Return (X, Y) of the center of cell containing provided text 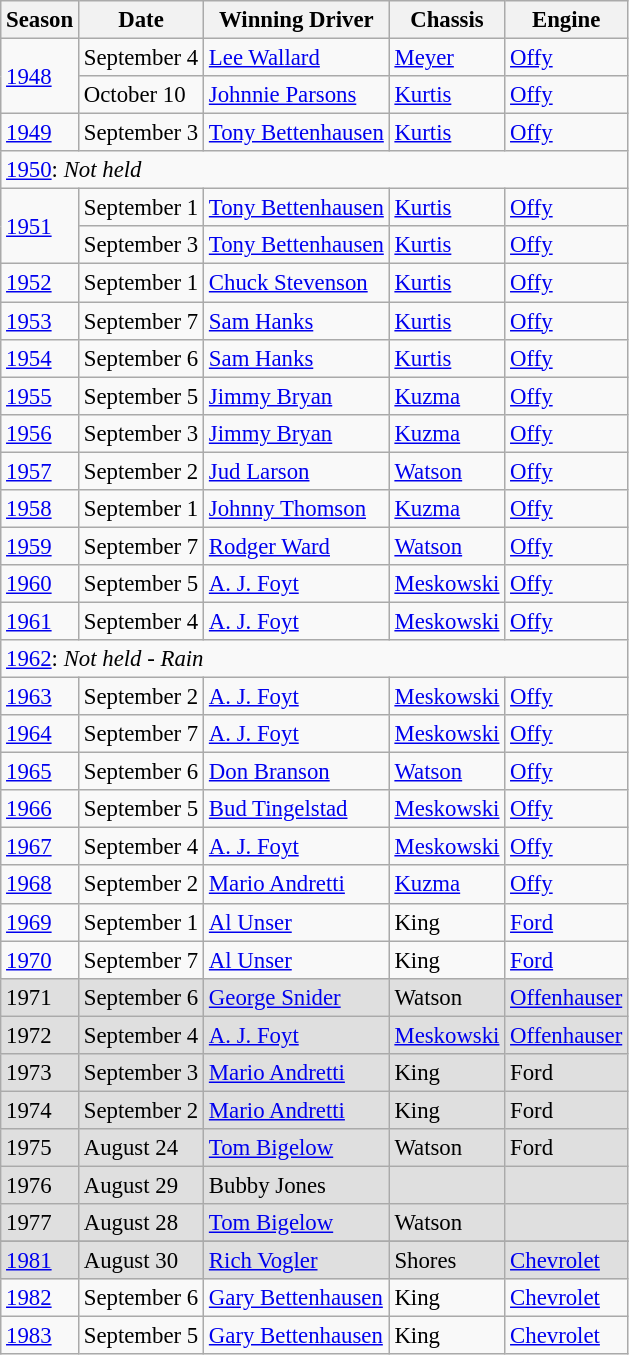
1953 (40, 321)
1972 (40, 1035)
1948 (40, 76)
Shores (447, 1261)
Chassis (447, 20)
Don Branson (297, 772)
1967 (40, 847)
Rich Vogler (297, 1261)
Johnnie Parsons (297, 95)
Lee Wallard (297, 58)
1962: Not held - Rain (314, 659)
August 29 (140, 1185)
1977 (40, 1223)
1965 (40, 772)
1955 (40, 396)
Chuck Stevenson (297, 283)
1958 (40, 509)
1971 (40, 997)
1951 (40, 226)
Bubby Jones (297, 1185)
1959 (40, 546)
1956 (40, 433)
October 10 (140, 95)
1961 (40, 621)
Engine (566, 20)
1975 (40, 1148)
Date (140, 20)
1973 (40, 1073)
1963 (40, 697)
Season (40, 20)
August 28 (140, 1223)
1981 (40, 1261)
August 24 (140, 1148)
1954 (40, 358)
1957 (40, 471)
Johnny Thomson (297, 509)
August 30 (140, 1261)
1968 (40, 885)
1982 (40, 1298)
1970 (40, 960)
Rodger Ward (297, 546)
1960 (40, 584)
1950: Not held (314, 170)
Winning Driver (297, 20)
1976 (40, 1185)
Meyer (447, 58)
1966 (40, 809)
1964 (40, 734)
1952 (40, 283)
1969 (40, 922)
Jud Larson (297, 471)
1974 (40, 1110)
George Snider (297, 997)
1949 (40, 133)
Bud Tingelstad (297, 809)
1983 (40, 1336)
